Search for the cell housing the specified text and yield its (X, Y) center coordinate. 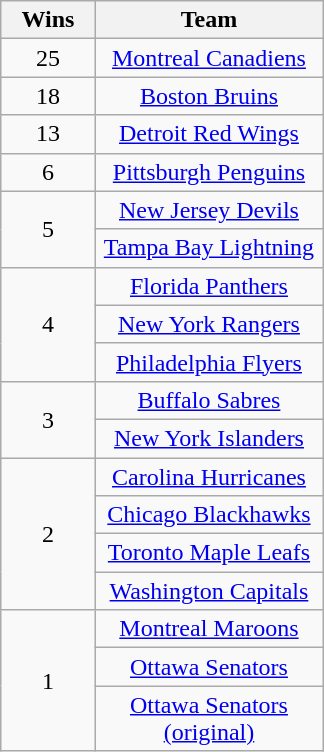
Boston Bruins (210, 96)
Philadelphia Flyers (210, 362)
Detroit Red Wings (210, 134)
Wins (48, 20)
New York Islanders (210, 438)
5 (48, 229)
1 (48, 680)
Washington Capitals (210, 591)
25 (48, 58)
Tampa Bay Lightning (210, 248)
Montreal Canadiens (210, 58)
Chicago Blackhawks (210, 515)
2 (48, 534)
New Jersey Devils (210, 210)
18 (48, 96)
3 (48, 419)
Carolina Hurricanes (210, 477)
13 (48, 134)
6 (48, 172)
Team (210, 20)
Buffalo Sabres (210, 400)
Ottawa Senators (original) (210, 718)
Toronto Maple Leafs (210, 553)
New York Rangers (210, 324)
Ottawa Senators (210, 667)
4 (48, 324)
Pittsburgh Penguins (210, 172)
Florida Panthers (210, 286)
Montreal Maroons (210, 629)
